Find where the given text appears and provide that cell's center as [x, y] coordinate. 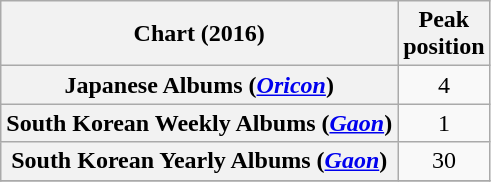
4 [444, 85]
South Korean Weekly Albums (Gaon) [200, 123]
1 [444, 123]
Peak position [444, 34]
Chart (2016) [200, 34]
30 [444, 161]
Japanese Albums (Oricon) [200, 85]
South Korean Yearly Albums (Gaon) [200, 161]
